Scan for the cell matching the given text and deliver its [x, y] coordinate at center. 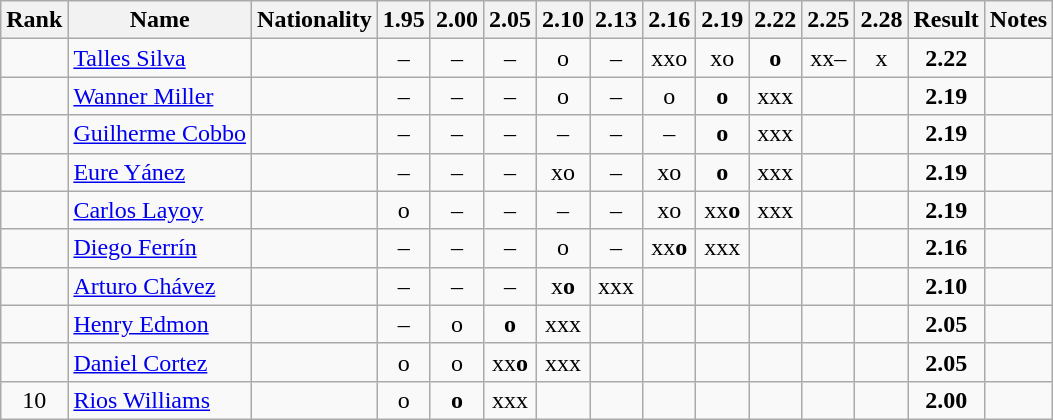
Wanner Miller [160, 96]
xx– [828, 58]
10 [34, 400]
2.28 [882, 20]
1.95 [404, 20]
2.25 [828, 20]
Talles Silva [160, 58]
Henry Edmon [160, 324]
Daniel Cortez [160, 362]
Carlos Layoy [160, 210]
Rank [34, 20]
Notes [1018, 20]
Eure Yánez [160, 172]
Name [160, 20]
2.13 [616, 20]
Nationality [315, 20]
Guilherme Cobbo [160, 134]
Diego Ferrín [160, 248]
Result [946, 20]
Arturo Chávez [160, 286]
x [882, 58]
Rios Williams [160, 400]
